Provide the [x, y] coordinate of the cell's center where the given text is located.  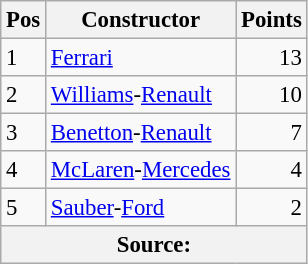
Sauber-Ford [141, 208]
Williams-Renault [141, 95]
7 [272, 133]
Source: [154, 245]
Benetton-Renault [141, 133]
Constructor [141, 20]
13 [272, 58]
5 [24, 208]
10 [272, 95]
Points [272, 20]
Pos [24, 20]
Ferrari [141, 58]
3 [24, 133]
1 [24, 58]
McLaren-Mercedes [141, 170]
